Determine the [X, Y] coordinate at the center of the cell enclosing the given text.  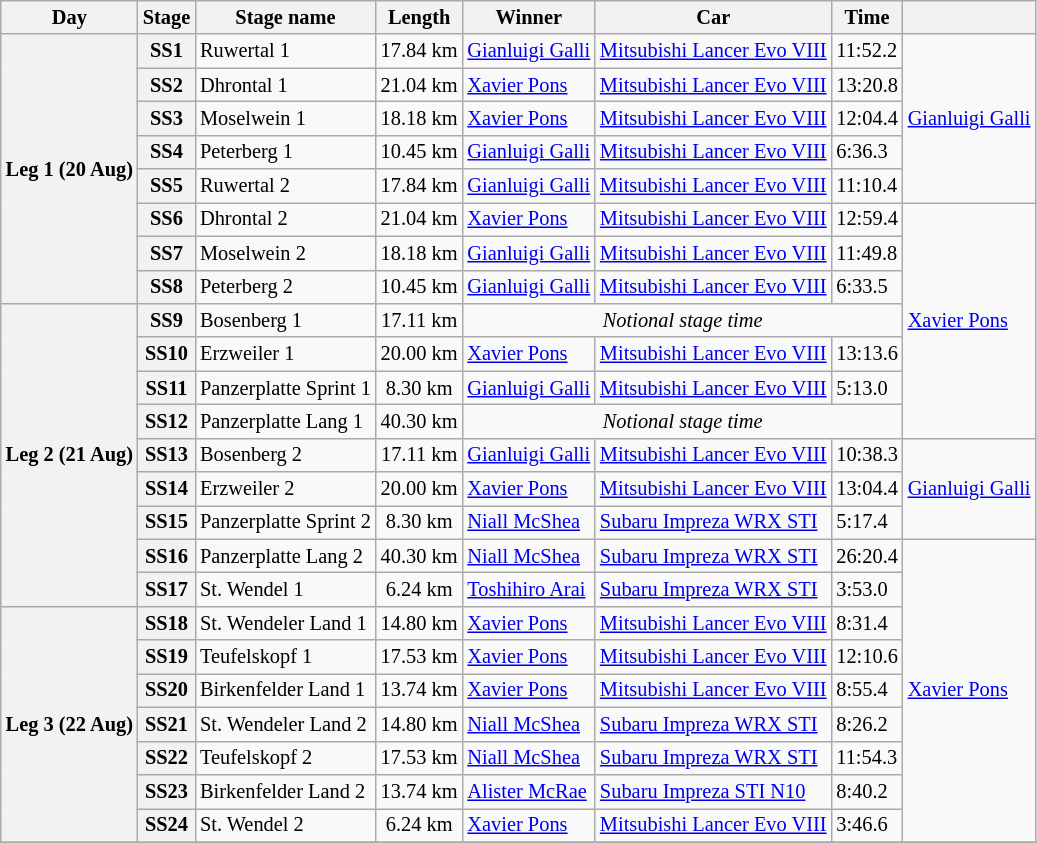
SS6 [166, 219]
SS22 [166, 758]
13:20.8 [866, 85]
Teufelskopf 2 [286, 758]
Dhrontal 2 [286, 219]
Leg 1 (20 Aug) [70, 168]
Bosenberg 1 [286, 320]
11:54.3 [866, 758]
8:26.2 [866, 724]
12:10.6 [866, 657]
St. Wendel 1 [286, 589]
Length [420, 17]
SS9 [166, 320]
Winner [528, 17]
8:40.2 [866, 791]
Panzerplatte Lang 2 [286, 556]
Stage [166, 17]
Toshihiro Arai [528, 589]
SS4 [166, 152]
SS24 [166, 825]
13:13.6 [866, 354]
SS21 [166, 724]
SS16 [166, 556]
St. Wendel 2 [286, 825]
SS23 [166, 791]
3:46.6 [866, 825]
Time [866, 17]
SS14 [166, 489]
Ruwertal 2 [286, 186]
6:36.3 [866, 152]
Teufelskopf 1 [286, 657]
Birkenfelder Land 2 [286, 791]
Leg 2 (21 Aug) [70, 454]
Day [70, 17]
11:10.4 [866, 186]
Dhrontal 1 [286, 85]
SS7 [166, 253]
Panzerplatte Sprint 1 [286, 388]
Car [713, 17]
SS5 [166, 186]
Peterberg 1 [286, 152]
Ruwertal 1 [286, 51]
Panzerplatte Lang 1 [286, 421]
Leg 3 (22 Aug) [70, 724]
SS20 [166, 690]
SS12 [166, 421]
SS18 [166, 623]
Erzweiler 2 [286, 489]
5:17.4 [866, 522]
Subaru Impreza STI N10 [713, 791]
SS2 [166, 85]
Alister McRae [528, 791]
6:33.5 [866, 287]
Bosenberg 2 [286, 455]
Erzweiler 1 [286, 354]
SS15 [166, 522]
12:04.4 [866, 118]
Peterberg 2 [286, 287]
8:31.4 [866, 623]
SS11 [166, 388]
8:55.4 [866, 690]
11:49.8 [866, 253]
SS10 [166, 354]
St. Wendeler Land 2 [286, 724]
12:59.4 [866, 219]
5:13.0 [866, 388]
13:04.4 [866, 489]
SS8 [166, 287]
Stage name [286, 17]
Moselwein 1 [286, 118]
SS1 [166, 51]
SS17 [166, 589]
St. Wendeler Land 1 [286, 623]
10:38.3 [866, 455]
11:52.2 [866, 51]
Birkenfelder Land 1 [286, 690]
26:20.4 [866, 556]
SS19 [166, 657]
SS13 [166, 455]
Moselwein 2 [286, 253]
Panzerplatte Sprint 2 [286, 522]
SS3 [166, 118]
3:53.0 [866, 589]
